Capture the cell that displays the provided text and extract its [x, y] central coordinate. 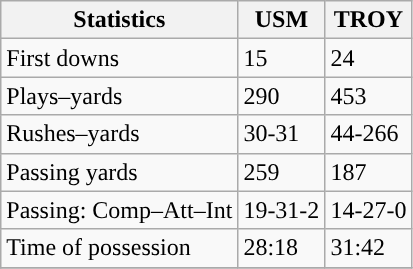
290 [282, 96]
187 [368, 172]
44-266 [368, 134]
28:18 [282, 248]
259 [282, 172]
Passing yards [120, 172]
Statistics [120, 20]
31:42 [368, 248]
Passing: Comp–Att–Int [120, 210]
14-27-0 [368, 210]
453 [368, 96]
Plays–yards [120, 96]
19-31-2 [282, 210]
Time of possession [120, 248]
24 [368, 58]
USM [282, 20]
Rushes–yards [120, 134]
30-31 [282, 134]
TROY [368, 20]
First downs [120, 58]
15 [282, 58]
